Provide the (x, y) coordinate of the cell's center where the given text is located.  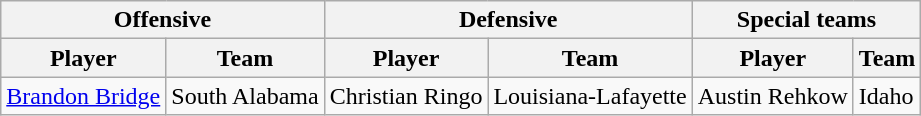
Offensive (162, 20)
Christian Ringo (406, 96)
Idaho (887, 96)
Brandon Bridge (84, 96)
Defensive (508, 20)
Austin Rehkow (772, 96)
Special teams (806, 20)
Louisiana-Lafayette (590, 96)
South Alabama (245, 96)
